For the text-containing cell, return its midpoint in [x, y] coordinate format. 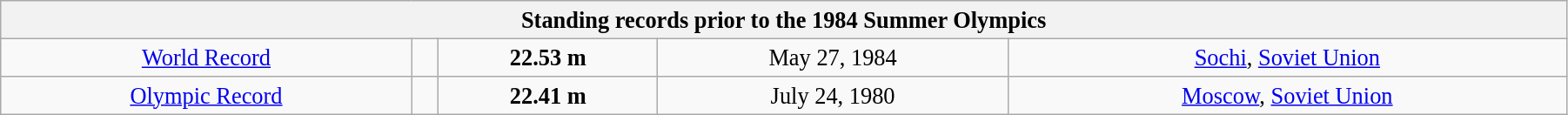
22.41 m [548, 95]
World Record [206, 57]
May 27, 1984 [833, 57]
Standing records prior to the 1984 Summer Olympics [784, 19]
Sochi, Soviet Union [1287, 57]
Olympic Record [206, 95]
22.53 m [548, 57]
Moscow, Soviet Union [1287, 95]
July 24, 1980 [833, 95]
